Provide the (X, Y) coordinate of the cell's center where the given text is located.  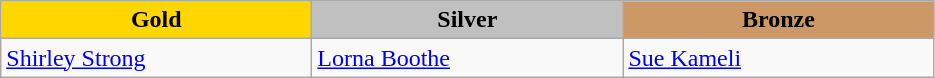
Silver (468, 20)
Shirley Strong (156, 58)
Sue Kameli (778, 58)
Bronze (778, 20)
Lorna Boothe (468, 58)
Gold (156, 20)
